Determine the (x, y) coordinate at the center of the cell enclosing the given text.  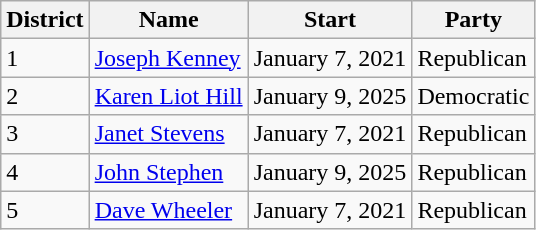
District (45, 20)
Dave Wheeler (168, 210)
2 (45, 96)
5 (45, 210)
John Stephen (168, 172)
4 (45, 172)
Joseph Kenney (168, 58)
Democratic (474, 96)
Janet Stevens (168, 134)
1 (45, 58)
Name (168, 20)
Start (330, 20)
Karen Liot Hill (168, 96)
3 (45, 134)
Party (474, 20)
